Extract the [X, Y] coordinate from the center of the cell holding the provided text.  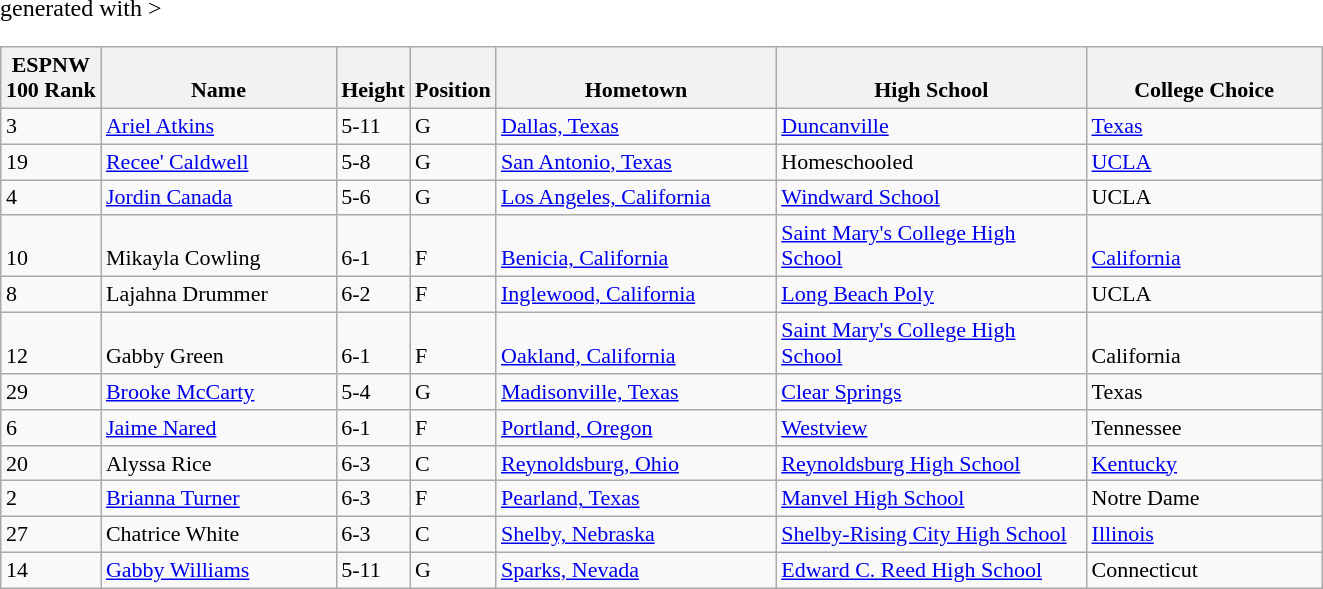
Homeschooled [931, 162]
Recee' Caldwell [218, 162]
Westview [931, 427]
Benicia, California [636, 246]
Duncanville [931, 126]
27 [51, 535]
ESPNW100 Rank [51, 78]
Long Beach Poly [931, 295]
Tennessee [1204, 427]
Pearland, Texas [636, 499]
Reynoldsburg, Ohio [636, 463]
Alyssa Rice [218, 463]
Manvel High School [931, 499]
High School [931, 78]
San Antonio, Texas [636, 162]
Jordin Canada [218, 198]
Los Angeles, California [636, 198]
Illinois [1204, 535]
Reynoldsburg High School [931, 463]
Position [453, 78]
Oakland, California [636, 342]
4 [51, 198]
5-6 [373, 198]
Brianna Turner [218, 499]
20 [51, 463]
Ariel Atkins [218, 126]
Chatrice White [218, 535]
6 [51, 427]
5-8 [373, 162]
Kentucky [1204, 463]
Brooke McCarty [218, 392]
Hometown [636, 78]
Clear Springs [931, 392]
Shelby, Nebraska [636, 535]
Portland, Oregon [636, 427]
Height [373, 78]
8 [51, 295]
Edward C. Reed High School [931, 570]
6-2 [373, 295]
Madisonville, Texas [636, 392]
College Choice [1204, 78]
3 [51, 126]
14 [51, 570]
12 [51, 342]
Connecticut [1204, 570]
Mikayla Cowling [218, 246]
Dallas, Texas [636, 126]
10 [51, 246]
5-4 [373, 392]
2 [51, 499]
Gabby Green [218, 342]
Notre Dame [1204, 499]
19 [51, 162]
Lajahna Drummer [218, 295]
Name [218, 78]
Sparks, Nevada [636, 570]
Jaime Nared [218, 427]
Shelby-Rising City High School [931, 535]
Windward School [931, 198]
29 [51, 392]
Gabby Williams [218, 570]
Inglewood, California [636, 295]
